Output the (X, Y) coordinate of the center of the cell containing the given text.  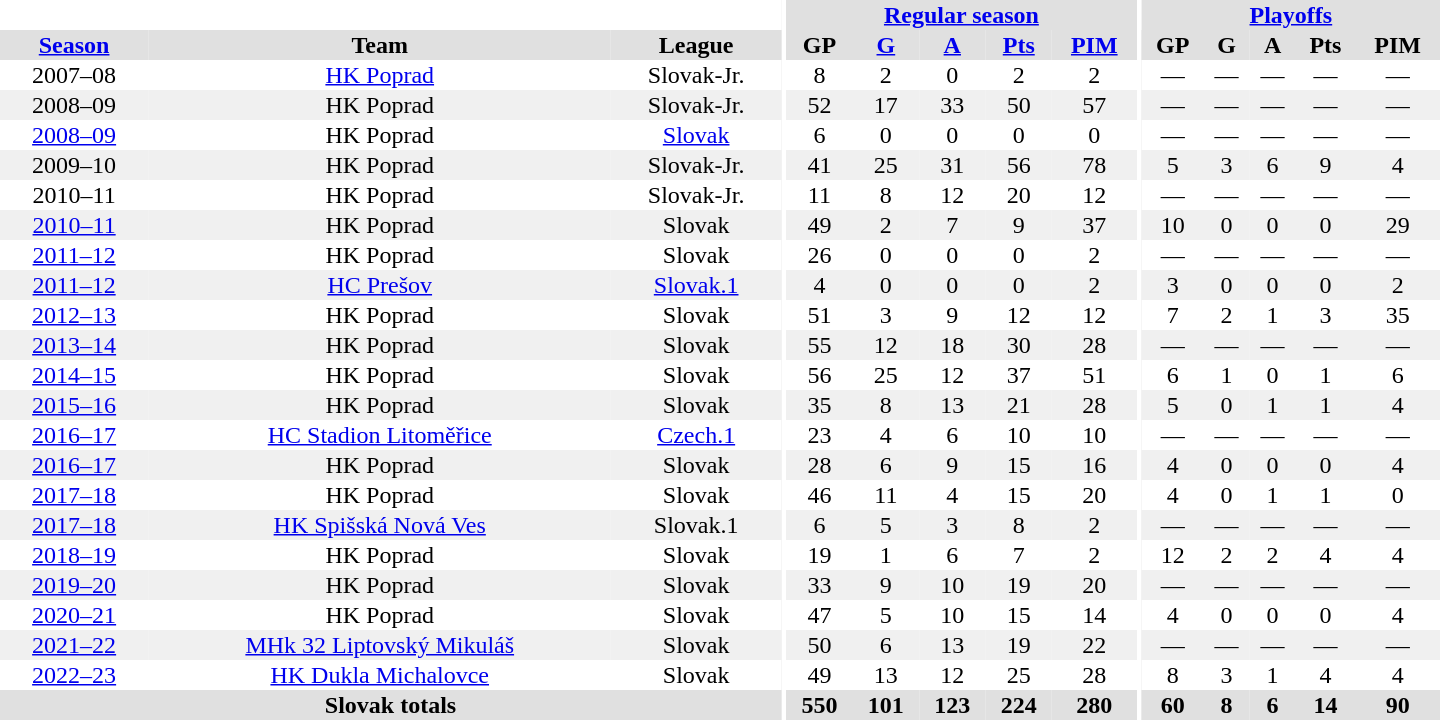
52 (819, 105)
HK Spišská Nová Ves (380, 525)
26 (819, 255)
Czech.1 (696, 435)
2013–14 (74, 345)
17 (886, 105)
57 (1094, 105)
Regular season (961, 15)
23 (819, 435)
78 (1094, 165)
31 (952, 165)
MHk 32 Liptovský Mikuláš (380, 645)
2022–23 (74, 675)
224 (1019, 705)
2021–22 (74, 645)
2015–16 (74, 405)
46 (819, 495)
Team (380, 45)
60 (1173, 705)
123 (952, 705)
2014–15 (74, 375)
55 (819, 345)
League (696, 45)
Playoffs (1291, 15)
2009–10 (74, 165)
HC Prešov (380, 285)
30 (1019, 345)
2007–08 (74, 75)
2018–19 (74, 555)
41 (819, 165)
21 (1019, 405)
Season (74, 45)
2012–13 (74, 315)
2020–21 (74, 615)
Slovak totals (390, 705)
101 (886, 705)
550 (819, 705)
280 (1094, 705)
18 (952, 345)
90 (1398, 705)
HC Stadion Litoměřice (380, 435)
16 (1094, 465)
29 (1398, 225)
47 (819, 615)
HK Dukla Michalovce (380, 675)
2019–20 (74, 585)
22 (1094, 645)
